For the text-containing cell, return its midpoint in [x, y] coordinate format. 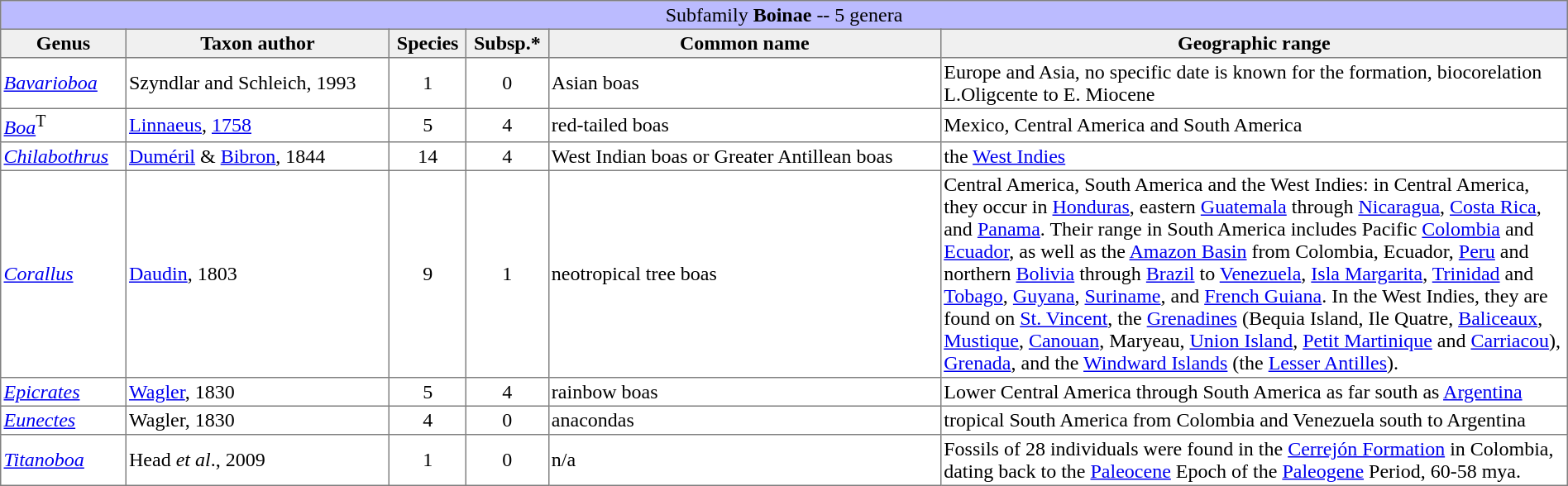
rainbow boas [744, 392]
Corallus [64, 274]
Subfamily Boinae -- 5 genera [784, 15]
Fossils of 28 individuals were found in the Cerrejón Formation in Colombia, dating back to the Paleocene Epoch of the Paleogene Period, 60-58 mya. [1254, 460]
West Indian boas or Greater Antillean boas [744, 156]
Asian boas [744, 83]
Chilabothrus [64, 156]
Europe and Asia, no specific date is known for the formation, biocorelation L.Oligcente to E. Miocene [1254, 83]
n/a [744, 460]
tropical South America from Colombia and Venezuela south to Argentina [1254, 421]
Taxon author [257, 43]
Epicrates [64, 392]
Duméril & Bibron, 1844 [257, 156]
Titanoboa [64, 460]
9 [428, 274]
Geographic range [1254, 43]
the West Indies [1254, 156]
Mexico, Central America and South America [1254, 126]
Daudin, 1803 [257, 274]
Bavarioboa [64, 83]
BoaT [64, 126]
Head et al., 2009 [257, 460]
Subsp.* [508, 43]
Lower Central America through South America as far south as Argentina [1254, 392]
Szyndlar and Schleich, 1993 [257, 83]
Genus [64, 43]
Species [428, 43]
Eunectes [64, 421]
neotropical tree boas [744, 274]
Common name [744, 43]
Linnaeus, 1758 [257, 126]
red-tailed boas [744, 126]
anacondas [744, 421]
14 [428, 156]
